Locate the cell with the specified text and output its [x, y] center coordinate. 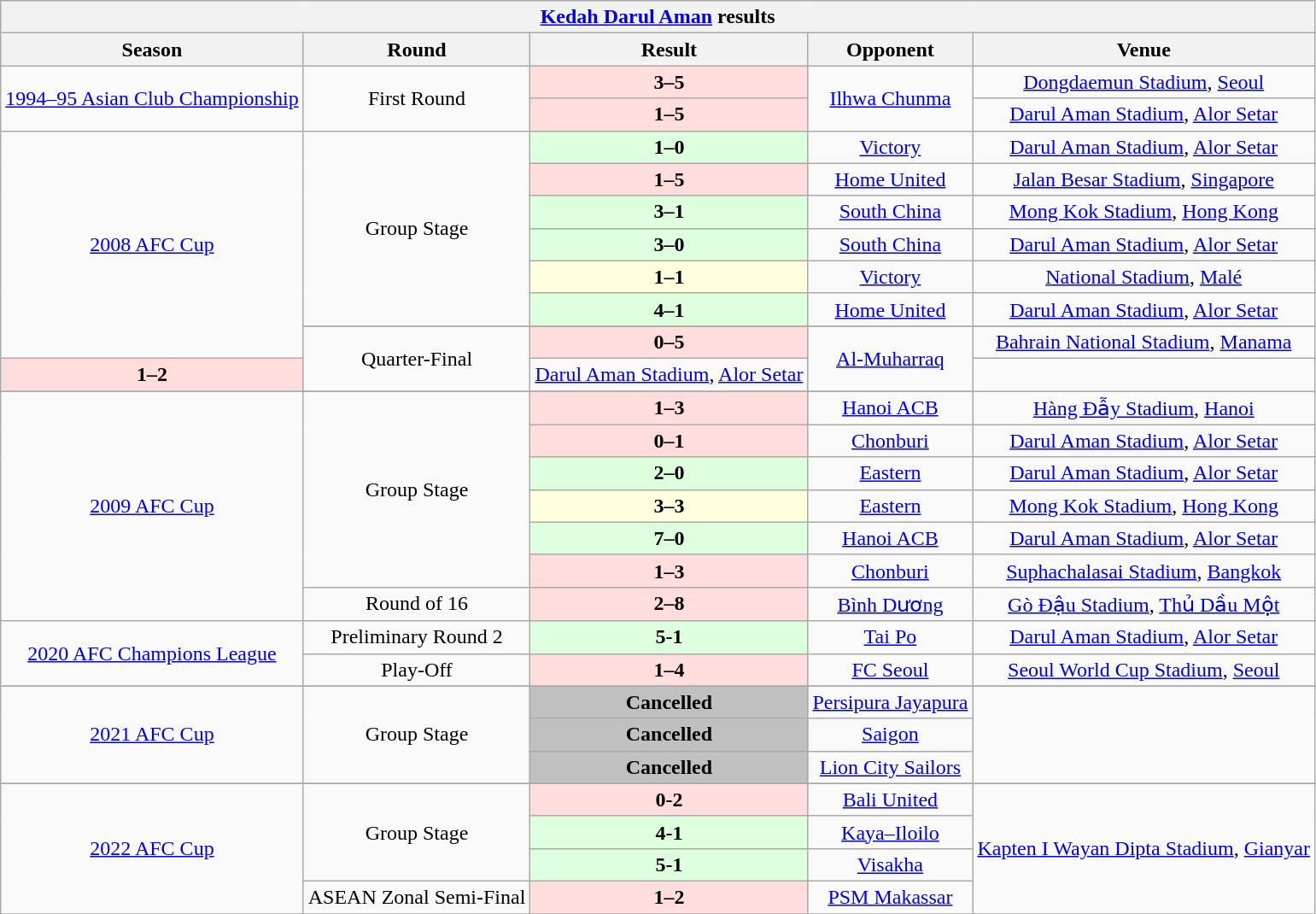
Result [670, 50]
2–8 [670, 604]
1–4 [670, 670]
First Round [417, 98]
7–0 [670, 538]
Al-Muharraq [890, 358]
3–1 [670, 212]
3–5 [670, 82]
Gò Đậu Stadium, Thủ Dầu Một [1144, 604]
2020 AFC Champions League [152, 653]
Persipura Jayapura [890, 702]
Bahrain National Stadium, Manama [1144, 342]
ASEAN Zonal Semi-Final [417, 897]
Visakha [890, 864]
Lion City Sailors [890, 767]
Bình Dương [890, 604]
Kapten I Wayan Dipta Stadium, Gianyar [1144, 848]
Kaya–Iloilo [890, 832]
Dongdaemun Stadium, Seoul [1144, 82]
Kedah Darul Aman results [658, 17]
0–5 [670, 342]
Venue [1144, 50]
Opponent [890, 50]
Season [152, 50]
2009 AFC Cup [152, 506]
2–0 [670, 473]
4-1 [670, 832]
Preliminary Round 2 [417, 637]
3–3 [670, 506]
Saigon [890, 735]
Tai Po [890, 637]
2022 AFC Cup [152, 848]
Seoul World Cup Stadium, Seoul [1144, 670]
PSM Makassar [890, 897]
1–0 [670, 147]
Round [417, 50]
National Stadium, Malé [1144, 277]
Quarter-Final [417, 358]
Suphachalasai Stadium, Bangkok [1144, 571]
0-2 [670, 800]
Jalan Besar Stadium, Singapore [1144, 179]
4–1 [670, 309]
Round of 16 [417, 604]
2008 AFC Cup [152, 244]
Ilhwa Chunma [890, 98]
3–0 [670, 244]
Hàng Đẫy Stadium, Hanoi [1144, 408]
1994–95 Asian Club Championship [152, 98]
1–1 [670, 277]
Play-Off [417, 670]
2021 AFC Cup [152, 735]
0–1 [670, 441]
FC Seoul [890, 670]
Bali United [890, 800]
